Capture the cell that displays the provided text and extract its [X, Y] central coordinate. 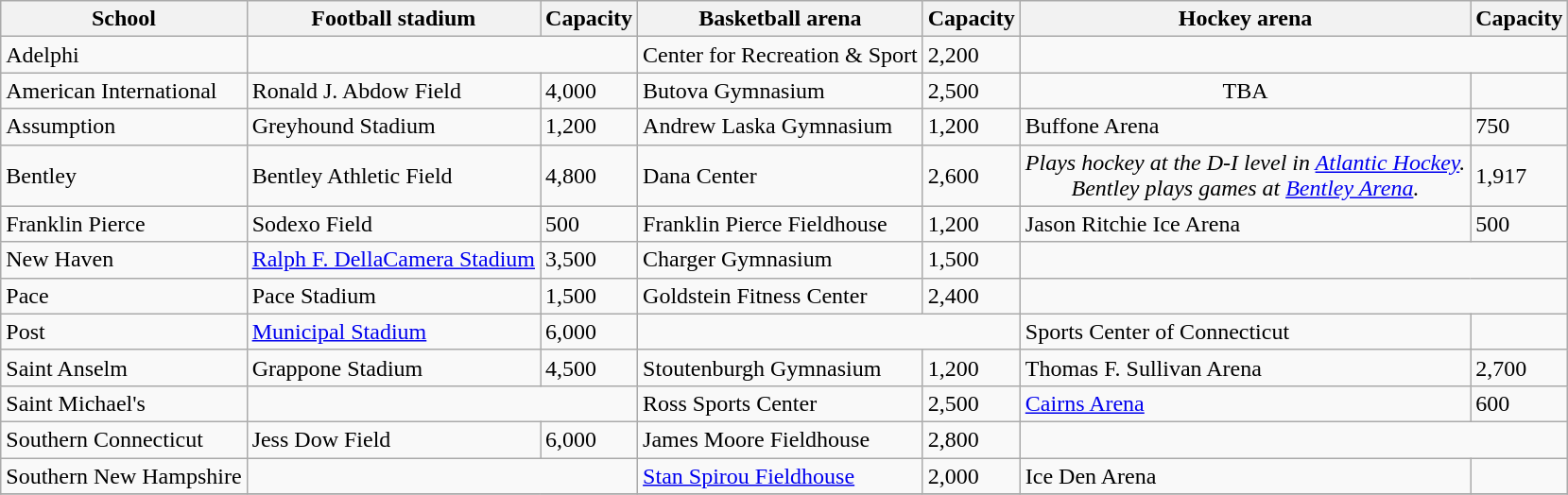
Stan Spirou Fieldhouse [781, 475]
2,000 [972, 475]
Saint Michael's [124, 403]
Pace Stadium [393, 296]
Southern Connecticut [124, 439]
Southern New Hampshire [124, 475]
Cairns Arena [1245, 403]
Plays hockey at the D-I level in Atlantic Hockey.Bentley plays games at Bentley Arena. [1245, 176]
2,800 [972, 439]
Jason Ritchie Ice Arena [1245, 224]
Bentley Athletic Field [393, 176]
TBA [1245, 91]
Adelphi [124, 55]
Basketball arena [781, 19]
Sodexo Field [393, 224]
Ross Sports Center [781, 403]
Ronald J. Abdow Field [393, 91]
New Haven [124, 260]
Saint Anselm [124, 367]
750 [1520, 127]
2,600 [972, 176]
2,200 [972, 55]
Thomas F. Sullivan Arena [1245, 367]
Assumption [124, 127]
Grappone Stadium [393, 367]
Ice Den Arena [1245, 475]
2,400 [972, 296]
1,917 [1520, 176]
Football stadium [393, 19]
Andrew Laska Gymnasium [781, 127]
Jess Dow Field [393, 439]
Dana Center [781, 176]
4,500 [590, 367]
School [124, 19]
Greyhound Stadium [393, 127]
Goldstein Fitness Center [781, 296]
4,800 [590, 176]
3,500 [590, 260]
James Moore Fieldhouse [781, 439]
Charger Gymnasium [781, 260]
Franklin Pierce Fieldhouse [781, 224]
Hockey arena [1245, 19]
2,700 [1520, 367]
Pace [124, 296]
Municipal Stadium [393, 332]
600 [1520, 403]
Franklin Pierce [124, 224]
Buffone Arena [1245, 127]
Post [124, 332]
Ralph F. DellaCamera Stadium [393, 260]
Stoutenburgh Gymnasium [781, 367]
Butova Gymnasium [781, 91]
American International [124, 91]
4,000 [590, 91]
Sports Center of Connecticut [1245, 332]
Center for Recreation & Sport [781, 55]
Bentley [124, 176]
